Locate the cell with the specified text and output its [X, Y] center coordinate. 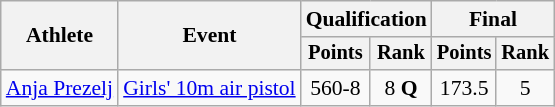
8 Q [401, 88]
560-8 [336, 88]
173.5 [464, 88]
Athlete [60, 36]
Final [493, 19]
Girls' 10m air pistol [210, 88]
Event [210, 36]
Anja Prezelj [60, 88]
Qualification [366, 19]
5 [525, 88]
